Return the (X, Y) coordinate for the center point of the cell that contains the specified text.  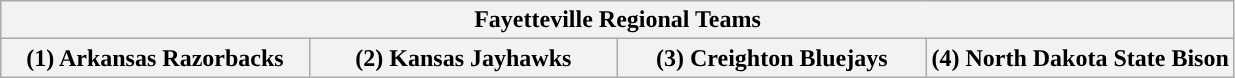
(4) North Dakota State Bison (1080, 58)
(3) Creighton Bluejays (772, 58)
(2) Kansas Jayhawks (463, 58)
(1) Arkansas Razorbacks (155, 58)
Fayetteville Regional Teams (618, 20)
